Capture the cell that displays the provided text and extract its [X, Y] central coordinate. 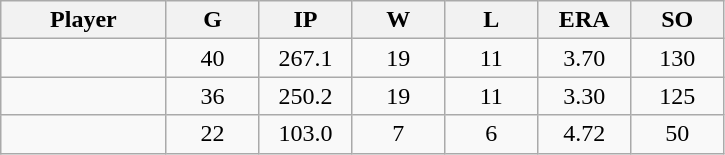
250.2 [306, 96]
3.70 [584, 58]
3.30 [584, 96]
130 [678, 58]
L [492, 20]
4.72 [584, 134]
Player [84, 20]
267.1 [306, 58]
103.0 [306, 134]
40 [212, 58]
125 [678, 96]
36 [212, 96]
22 [212, 134]
ERA [584, 20]
W [398, 20]
SO [678, 20]
6 [492, 134]
IP [306, 20]
G [212, 20]
7 [398, 134]
50 [678, 134]
